For the text-containing cell, return its midpoint in [X, Y] coordinate format. 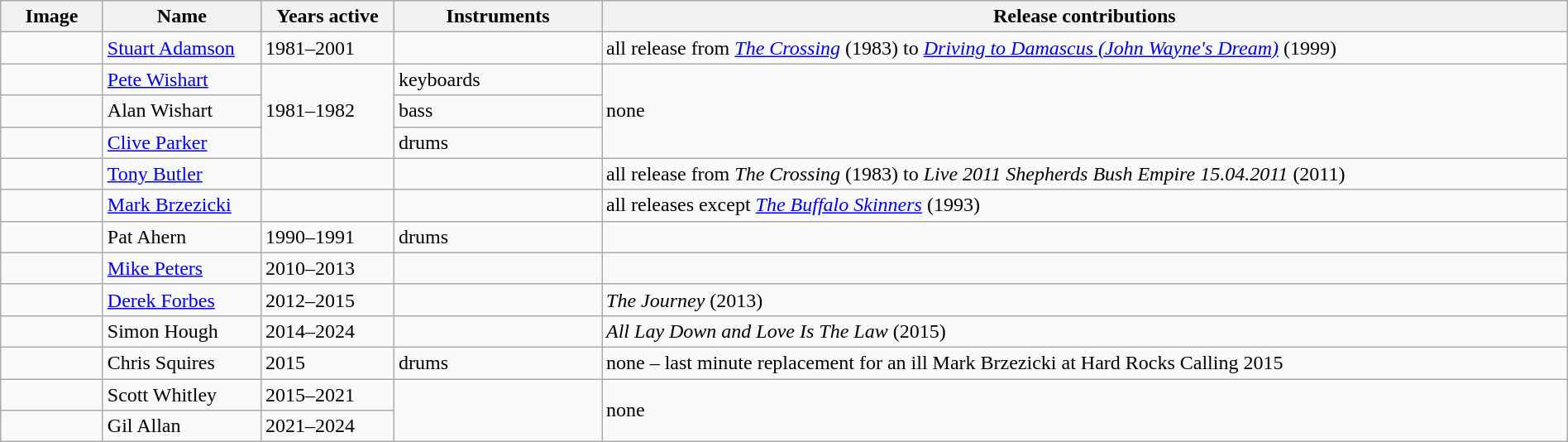
2015 [327, 363]
2010–2013 [327, 268]
Alan Wishart [182, 111]
Mark Brzezicki [182, 205]
Stuart Adamson [182, 48]
2012–2015 [327, 300]
Tony Butler [182, 174]
Name [182, 17]
The Journey (2013) [1085, 300]
keyboards [498, 79]
all release from The Crossing (1983) to Live 2011 Shepherds Bush Empire 15.04.2011 (2011) [1085, 174]
Pete Wishart [182, 79]
1981–1982 [327, 111]
2015–2021 [327, 395]
1981–2001 [327, 48]
Derek Forbes [182, 300]
Release contributions [1085, 17]
Mike Peters [182, 268]
Simon Hough [182, 331]
2014–2024 [327, 331]
Instruments [498, 17]
Scott Whitley [182, 395]
Gil Allan [182, 426]
1990–1991 [327, 237]
Clive Parker [182, 142]
2021–2024 [327, 426]
Pat Ahern [182, 237]
Image [52, 17]
all releases except The Buffalo Skinners (1993) [1085, 205]
all release from The Crossing (1983) to Driving to Damascus (John Wayne's Dream) (1999) [1085, 48]
none – last minute replacement for an ill Mark Brzezicki at Hard Rocks Calling 2015 [1085, 363]
Chris Squires [182, 363]
All Lay Down and Love Is The Law (2015) [1085, 331]
bass [498, 111]
Years active [327, 17]
